Determine the [x, y] coordinate at the center of the cell enclosing the given text.  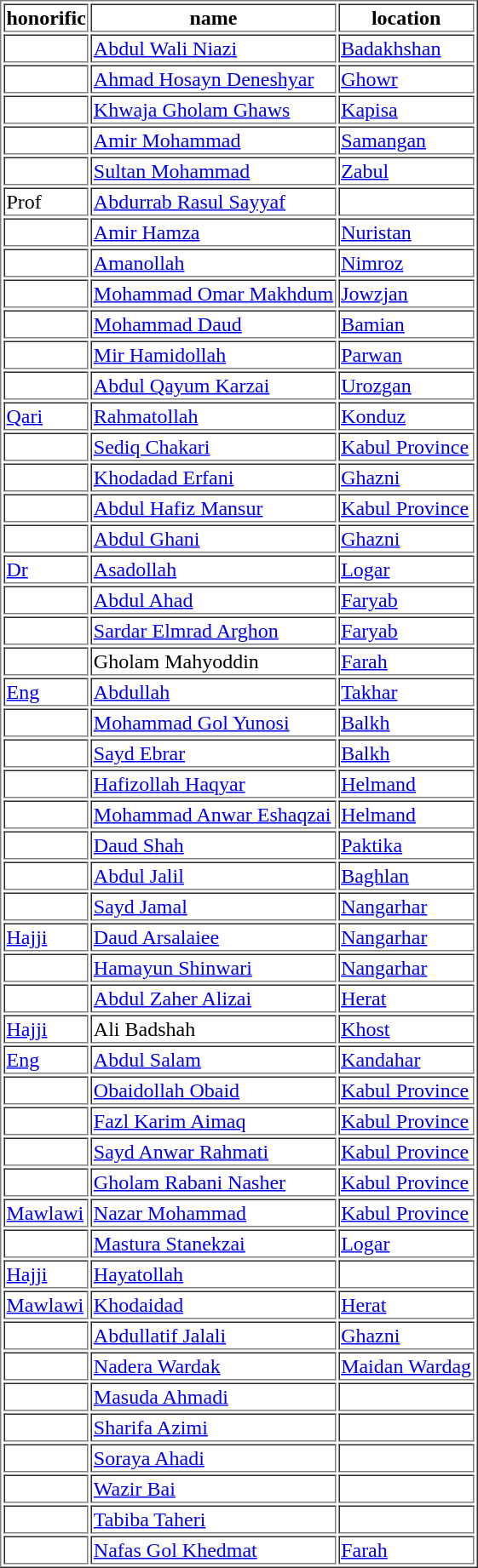
Badakhshan [406, 48]
Daud Shah [213, 844]
Ali Badshah [213, 1028]
Abdul Ghani [213, 538]
Khodadad Erfani [213, 477]
Sultan Mohammad [213, 170]
Paktika [406, 844]
Abdul Ahad [213, 599]
Soraya Ahadi [213, 1457]
Kapisa [406, 109]
Mohammad Daud [213, 323]
Prof [46, 201]
Nuristan [406, 232]
Parwan [406, 354]
honorific [46, 17]
Abdul Salam [213, 1059]
Sardar Elmrad Arghon [213, 630]
Jowzjan [406, 293]
Qari [46, 415]
Maidan Wardag [406, 1365]
Abdullah [213, 691]
Sayd Anwar Rahmati [213, 1151]
Fazl Karim Aimaq [213, 1120]
Gholam Rabani Nasher [213, 1182]
Wazir Bai [213, 1488]
Hamayun Shinwari [213, 967]
Mohammad Gol Yunosi [213, 722]
Amanollah [213, 262]
Hayatollah [213, 1273]
Mastura Stanekzai [213, 1243]
Abdul Hafiz Mansur [213, 507]
Asadollah [213, 569]
Abdul Wali Niazi [213, 48]
Sayd Ebrar [213, 753]
name [213, 17]
Sayd Jamal [213, 906]
Dr [46, 569]
Takhar [406, 691]
Rahmatollah [213, 415]
Nadera Wardak [213, 1365]
Konduz [406, 415]
Abdul Jalil [213, 875]
Ahmad Hosayn Deneshyar [213, 78]
Nazar Mohammad [213, 1212]
Nimroz [406, 262]
Hafizollah Haqyar [213, 783]
Kandahar [406, 1059]
Gholam Mahyoddin [213, 661]
Mohammad Omar Makhdum [213, 293]
Daud Arsalaiee [213, 936]
location [406, 17]
Khwaja Gholam Ghaws [213, 109]
Abdurrab Rasul Sayyaf [213, 201]
Abdul Zaher Alizai [213, 998]
Amir Hamza [213, 232]
Khodaidad [213, 1304]
Obaidollah Obaid [213, 1090]
Bamian [406, 323]
Amir Mohammad [213, 140]
Abdul Qayum Karzai [213, 385]
Masuda Ahmadi [213, 1396]
Khost [406, 1028]
Zabul [406, 170]
Baghlan [406, 875]
Tabiba Taheri [213, 1519]
Nafas Gol Khedmat [213, 1549]
Sediq Chakari [213, 446]
Sharifa Azimi [213, 1427]
Urozgan [406, 385]
Samangan [406, 140]
Ghowr [406, 78]
Abdullatif Jalali [213, 1335]
Mohammad Anwar Eshaqzai [213, 814]
Mir Hamidollah [213, 354]
